Capture the cell that displays the provided text and extract its [x, y] central coordinate. 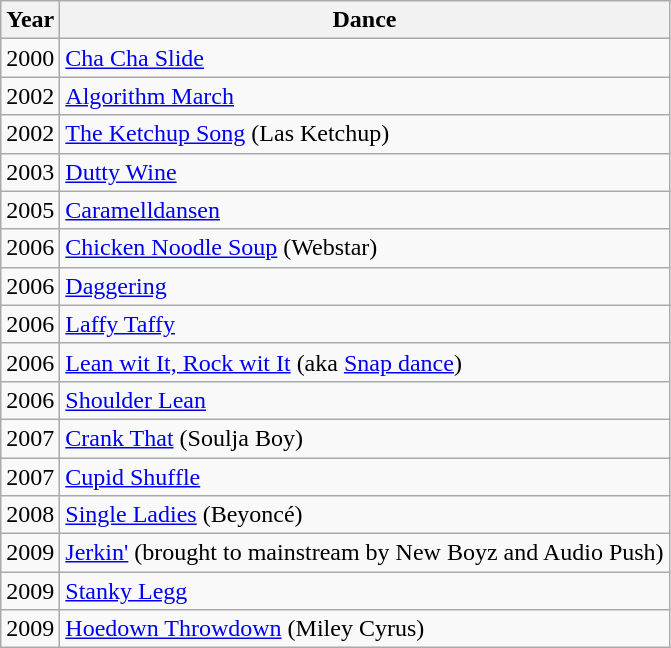
2005 [30, 210]
Crank That (Soulja Boy) [364, 438]
Shoulder Lean [364, 400]
The Ketchup Song (Las Ketchup) [364, 134]
2008 [30, 515]
Dutty Wine [364, 172]
Cupid Shuffle [364, 477]
2003 [30, 172]
Hoedown Throwdown (Miley Cyrus) [364, 629]
2000 [30, 58]
Chicken Noodle Soup (Webstar) [364, 248]
Daggering [364, 286]
Dance [364, 20]
Stanky Legg [364, 591]
Laffy Taffy [364, 324]
Single Ladies (Beyoncé) [364, 515]
Jerkin' (brought to mainstream by New Boyz and Audio Push) [364, 553]
Algorithm March [364, 96]
Caramelldansen [364, 210]
Cha Cha Slide [364, 58]
Year [30, 20]
Lean wit It, Rock wit It (aka Snap dance) [364, 362]
